Scan for the cell matching the given text and deliver its (x, y) coordinate at center. 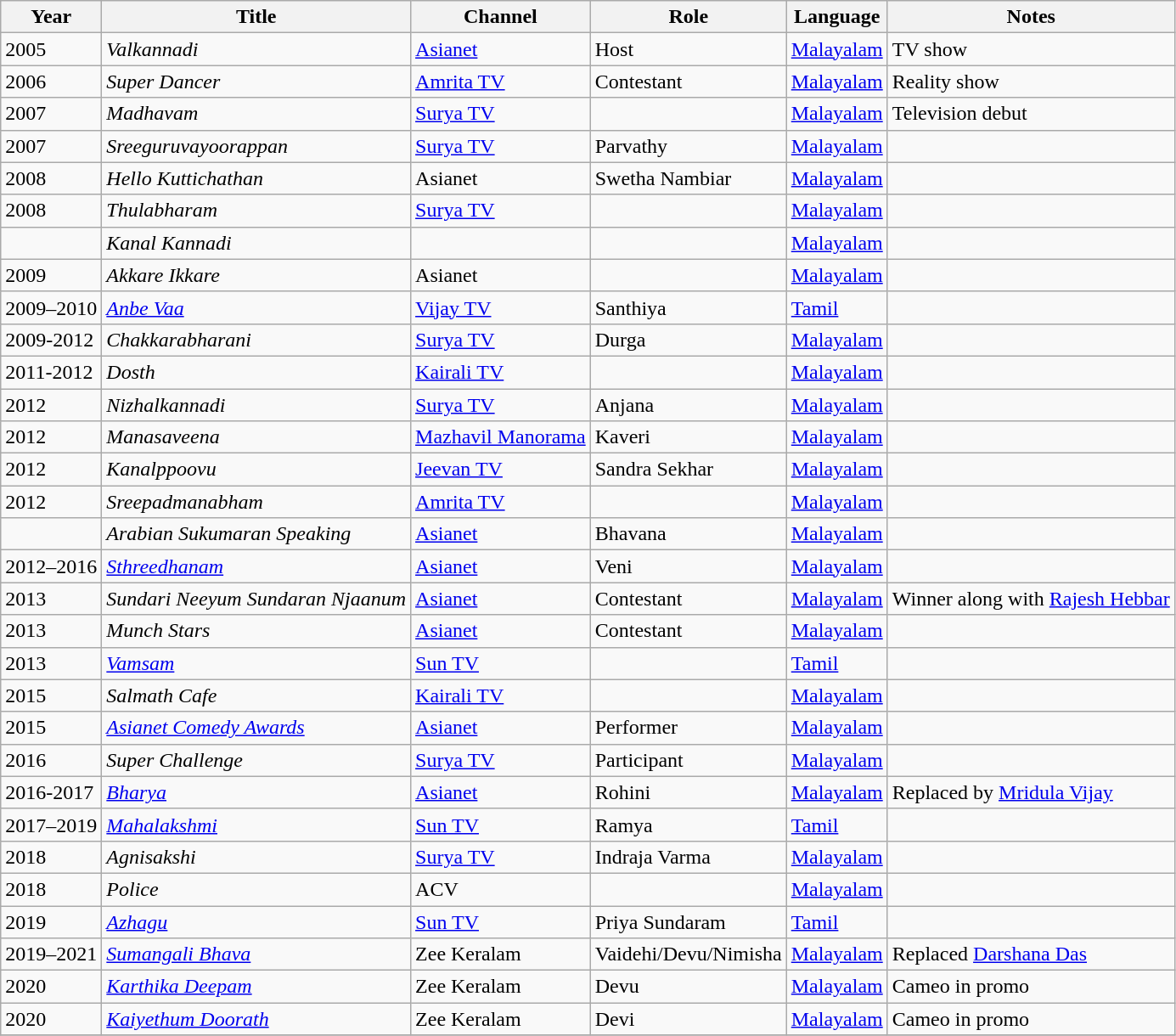
Replaced Darshana Das (1031, 954)
Sumangali Bhava (256, 954)
2016 (51, 760)
Super Dancer (256, 82)
2009 (51, 275)
Mazhavil Manorama (501, 437)
Host (688, 49)
Vamsam (256, 663)
Jeevan TV (501, 470)
Hello Kuttichathan (256, 178)
Channel (501, 17)
2006 (51, 82)
Devi (688, 1019)
Priya Sundaram (688, 921)
Rohini (688, 792)
Manasaveena (256, 437)
Sandra Sekhar (688, 470)
Agnisakshi (256, 857)
Thulabharam (256, 211)
Participant (688, 760)
Vaidehi/Devu/Nimisha (688, 954)
2005 (51, 49)
Year (51, 17)
Kanalppoovu (256, 470)
Notes (1031, 17)
2017–2019 (51, 825)
Winner along with Rajesh Hebbar (1031, 599)
Arabian Sukumaran Speaking (256, 534)
Veni (688, 566)
Reality show (1031, 82)
Santhiya (688, 307)
Valkannadi (256, 49)
Madhavam (256, 114)
Parvathy (688, 146)
Police (256, 889)
Sundari Neeyum Sundaran Njaanum (256, 599)
Akkare Ikkare (256, 275)
2016-2017 (51, 792)
Bhavana (688, 534)
2009-2012 (51, 340)
Karthika Deepam (256, 987)
Replaced by Mridula Vijay (1031, 792)
Salmath Cafe (256, 695)
ACV (501, 889)
Chakkarabharani (256, 340)
Asianet Comedy Awards (256, 728)
Dosth (256, 372)
Munch Stars (256, 631)
Durga (688, 340)
Sthreedhanam (256, 566)
Sreeguruvayoorappan (256, 146)
Title (256, 17)
2009–2010 (51, 307)
Performer (688, 728)
Mahalakshmi (256, 825)
Azhagu (256, 921)
Role (688, 17)
Anjana (688, 405)
Vijay TV (501, 307)
2019 (51, 921)
2011-2012 (51, 372)
Swetha Nambiar (688, 178)
Devu (688, 987)
Indraja Varma (688, 857)
Super Challenge (256, 760)
2019–2021 (51, 954)
Bharya (256, 792)
Sreepadmanabham (256, 502)
TV show (1031, 49)
Kanal Kannadi (256, 243)
Language (837, 17)
Ramya (688, 825)
2012–2016 (51, 566)
Kaiyethum Doorath (256, 1019)
Anbe Vaa (256, 307)
Kaveri (688, 437)
Nizhalkannadi (256, 405)
Television debut (1031, 114)
